Capture the cell that displays the provided text and extract its [X, Y] central coordinate. 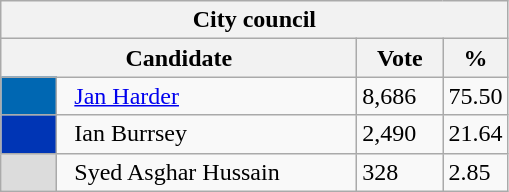
Vote [400, 58]
Jan Harder [207, 96]
8,686 [400, 96]
Candidate [179, 58]
% [476, 58]
75.50 [476, 96]
Syed Asghar Hussain [207, 172]
Ian Burrsey [207, 134]
328 [400, 172]
21.64 [476, 134]
2,490 [400, 134]
City council [254, 20]
2.85 [476, 172]
